Extract the [x, y] coordinate from the center of the cell holding the provided text.  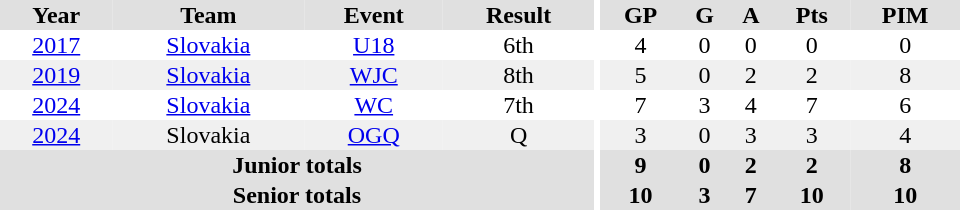
5 [641, 75]
2019 [56, 75]
Year [56, 15]
G [705, 15]
Junior totals [297, 165]
8th [518, 75]
7th [518, 105]
9 [641, 165]
OGQ [374, 135]
Result [518, 15]
Team [208, 15]
PIM [905, 15]
6 [905, 105]
U18 [374, 45]
WJC [374, 75]
2017 [56, 45]
A [750, 15]
GP [641, 15]
WC [374, 105]
Q [518, 135]
Senior totals [297, 195]
Pts [812, 15]
6th [518, 45]
Event [374, 15]
